Locate the cell with the specified text and output its (X, Y) center coordinate. 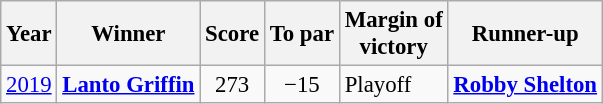
To par (302, 34)
Score (232, 34)
Robby Shelton (525, 85)
Year (29, 34)
2019 (29, 85)
Winner (128, 34)
Margin ofvictory (394, 34)
273 (232, 85)
Runner-up (525, 34)
−15 (302, 85)
Lanto Griffin (128, 85)
Playoff (394, 85)
